Return the [x, y] coordinate for the center point of the cell that contains the specified text.  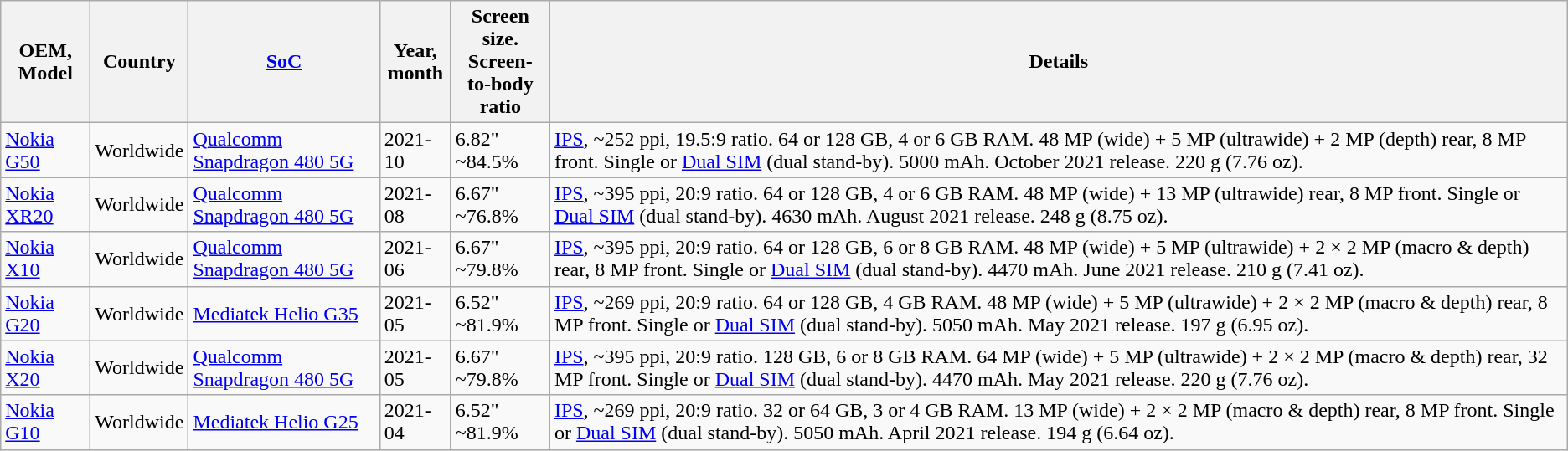
2021-10 [415, 151]
Nokia XR20 [45, 204]
Nokia G50 [45, 151]
2021-06 [415, 259]
Country [139, 62]
2021-04 [415, 422]
Screensize.Screen-to-bodyratio [500, 62]
Details [1059, 62]
Mediatek Helio G35 [284, 313]
6.67" ~76.8% [500, 204]
OEM,Model [45, 62]
2021-08 [415, 204]
Nokia X20 [45, 368]
Nokia X10 [45, 259]
Year,month [415, 62]
SoC [284, 62]
Mediatek Helio G25 [284, 422]
6.82" ~84.5% [500, 151]
Nokia G20 [45, 313]
Nokia G10 [45, 422]
